Pinpoint the cell where the given text exists, returning its (x, y) midpoint coordinate. 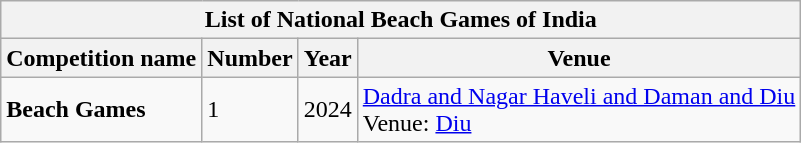
Year (328, 58)
1 (250, 110)
Venue (579, 58)
List of National Beach Games of India (401, 20)
2024 (328, 110)
Competition name (102, 58)
Beach Games (102, 110)
Dadra and Nagar Haveli and Daman and DiuVenue: Diu (579, 110)
Number (250, 58)
